Identify which cell holds the provided text, then report its (x, y) central coordinate. 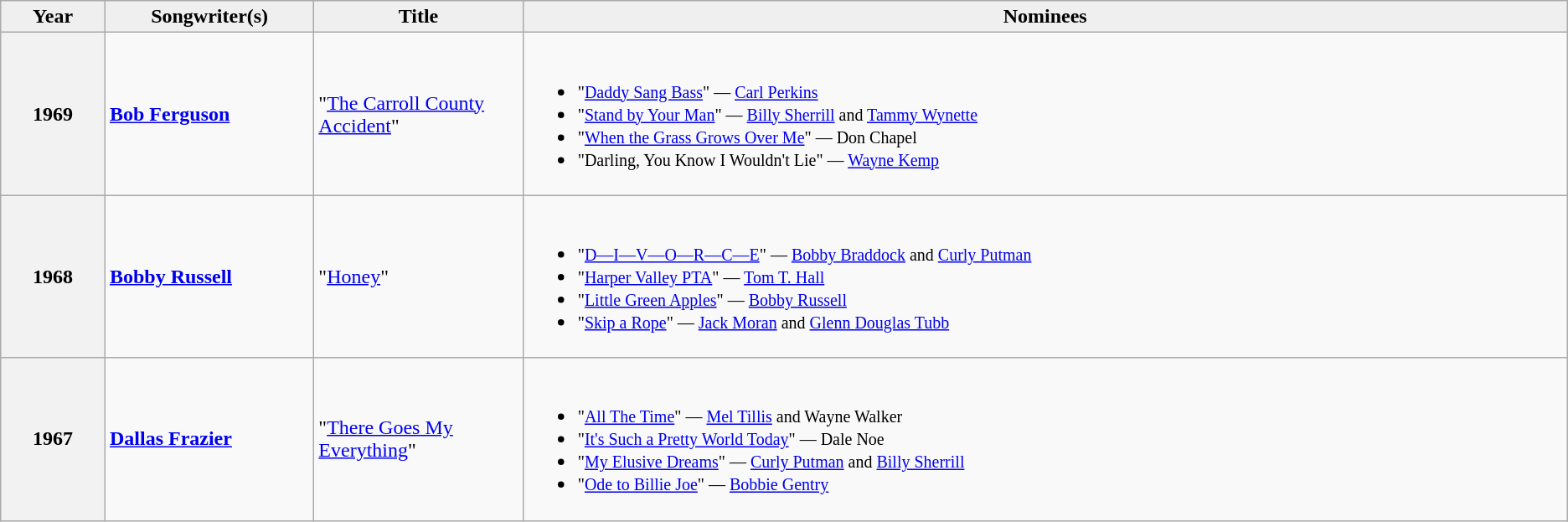
Bobby Russell (209, 277)
1969 (54, 114)
Songwriter(s) (209, 17)
"Honey" (419, 277)
Title (419, 17)
"There Goes My Everything" (419, 439)
Dallas Frazier (209, 439)
Nominees (1045, 17)
Bob Ferguson (209, 114)
1967 (54, 439)
Year (54, 17)
"The Carroll County Accident" (419, 114)
1968 (54, 277)
